From the cell containing the given text, extract its center point as (x, y) coordinate. 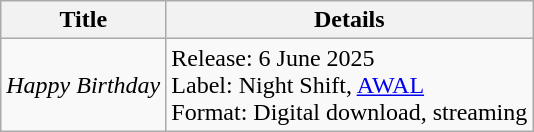
Details (350, 20)
Title (84, 20)
Happy Birthday (84, 85)
Release: 6 June 2025Label: Night Shift, AWALFormat: Digital download, streaming (350, 85)
